Return [x, y] of the center of cell containing provided text 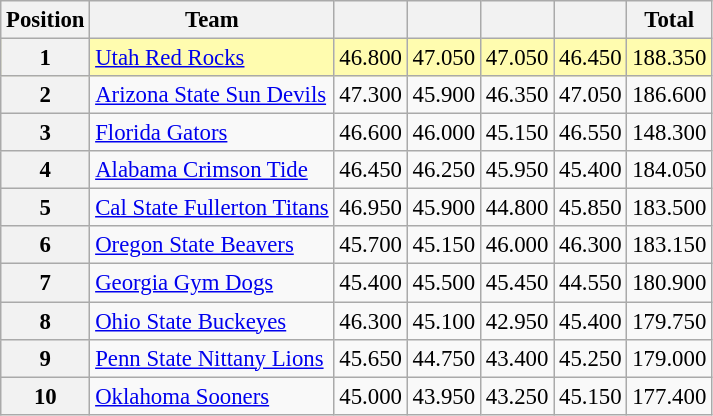
183.500 [670, 208]
44.800 [516, 208]
2 [46, 95]
179.750 [670, 321]
46.550 [590, 133]
Georgia Gym Dogs [212, 283]
46.250 [444, 170]
45.250 [590, 358]
Alabama Crimson Tide [212, 170]
42.950 [516, 321]
45.850 [590, 208]
3 [46, 133]
47.300 [370, 95]
44.750 [444, 358]
186.600 [670, 95]
45.500 [444, 283]
Cal State Fullerton Titans [212, 208]
184.050 [670, 170]
1 [46, 58]
Oklahoma Sooners [212, 396]
Florida Gators [212, 133]
45.100 [444, 321]
Arizona State Sun Devils [212, 95]
188.350 [670, 58]
Oregon State Beavers [212, 245]
45.650 [370, 358]
43.950 [444, 396]
180.900 [670, 283]
10 [46, 396]
9 [46, 358]
4 [46, 170]
Total [670, 20]
5 [46, 208]
8 [46, 321]
45.700 [370, 245]
179.000 [670, 358]
46.600 [370, 133]
43.250 [516, 396]
7 [46, 283]
Utah Red Rocks [212, 58]
45.000 [370, 396]
177.400 [670, 396]
183.150 [670, 245]
43.400 [516, 358]
Team [212, 20]
Penn State Nittany Lions [212, 358]
45.950 [516, 170]
Ohio State Buckeyes [212, 321]
46.350 [516, 95]
148.300 [670, 133]
Position [46, 20]
6 [46, 245]
46.950 [370, 208]
46.800 [370, 58]
45.450 [516, 283]
44.550 [590, 283]
